Identify which cell holds the provided text, then report its [x, y] central coordinate. 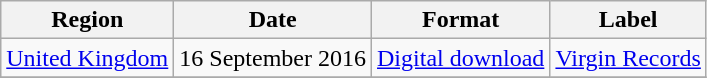
Digital download [461, 58]
Date [273, 20]
16 September 2016 [273, 58]
United Kingdom [88, 58]
Region [88, 20]
Format [461, 20]
Virgin Records [628, 58]
Label [628, 20]
